Extract the [x, y] coordinate from the center of the cell holding the provided text.  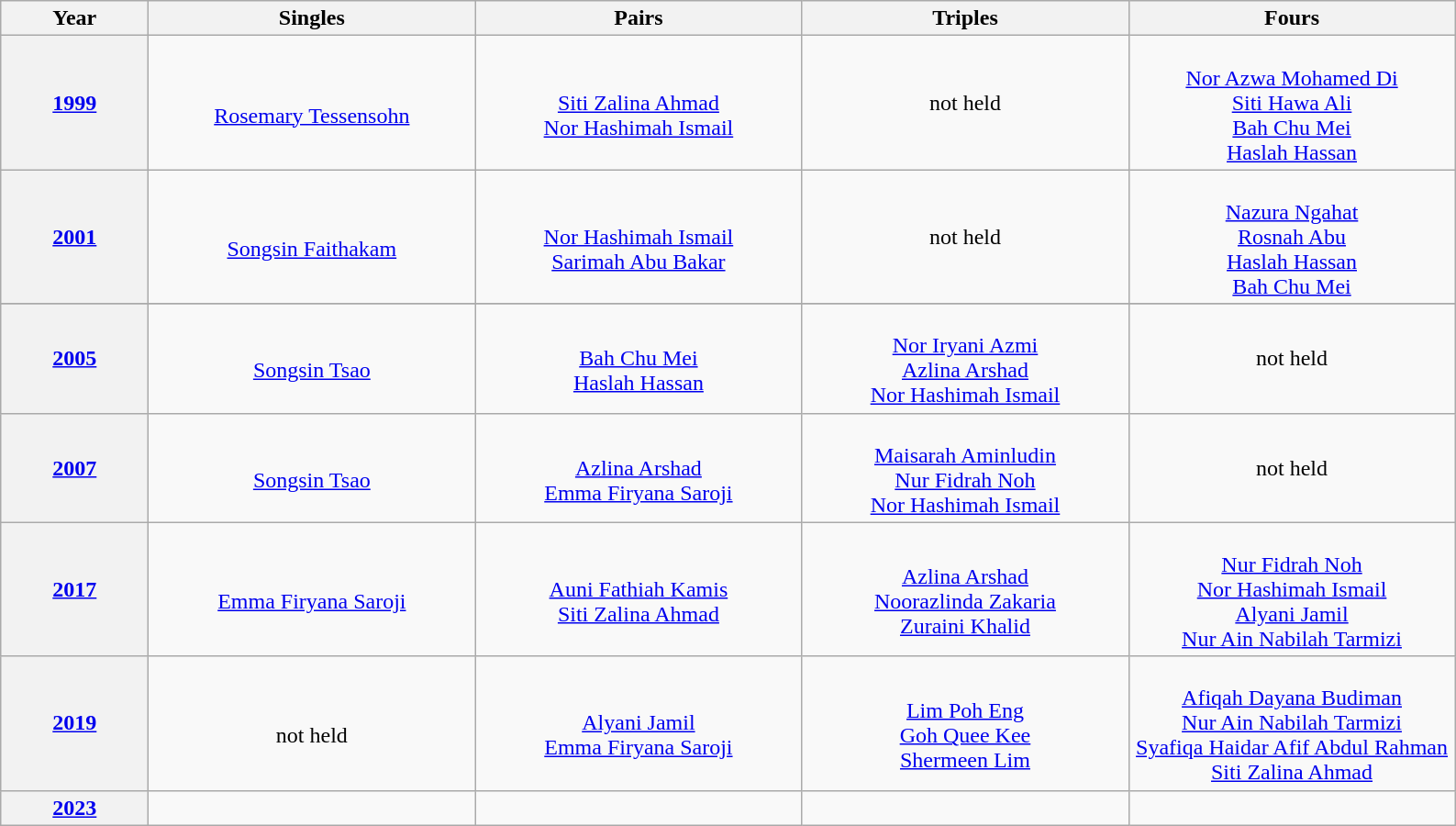
Afiqah Dayana BudimanNur Ain Nabilah TarmiziSyafiqa Haidar Afif Abdul RahmanSiti Zalina Ahmad [1292, 723]
Maisarah AminludinNur Fidrah NohNor Hashimah Ismail [965, 468]
Nor Hashimah IsmailSarimah Abu Bakar [639, 237]
Azlina ArshadNoorazlinda ZakariaZuraini Khalid [965, 589]
2001 [75, 237]
Alyani JamilEmma Firyana Saroji [639, 723]
2017 [75, 589]
Azlina ArshadEmma Firyana Saroji [639, 468]
Bah Chu MeiHaslah Hassan [639, 358]
Fours [1292, 18]
2007 [75, 468]
2019 [75, 723]
Lim Poh EngGoh Quee KeeShermeen Lim [965, 723]
Year [75, 18]
Singles [312, 18]
2023 [75, 808]
Siti Zalina AhmadNor Hashimah Ismail [639, 103]
Emma Firyana Saroji [312, 589]
Triples [965, 18]
Auni Fathiah KamisSiti Zalina Ahmad [639, 589]
2005 [75, 358]
Pairs [639, 18]
Nur Fidrah NohNor Hashimah IsmailAlyani JamilNur Ain Nabilah Tarmizi [1292, 589]
Nor Azwa Mohamed DiSiti Hawa AliBah Chu MeiHaslah Hassan [1292, 103]
Rosemary Tessensohn [312, 103]
1999 [75, 103]
Songsin Faithakam [312, 237]
Nazura NgahatRosnah AbuHaslah HassanBah Chu Mei [1292, 237]
Nor Iryani AzmiAzlina ArshadNor Hashimah Ismail [965, 358]
